Output the [x, y] coordinate of the center of the cell containing the given text.  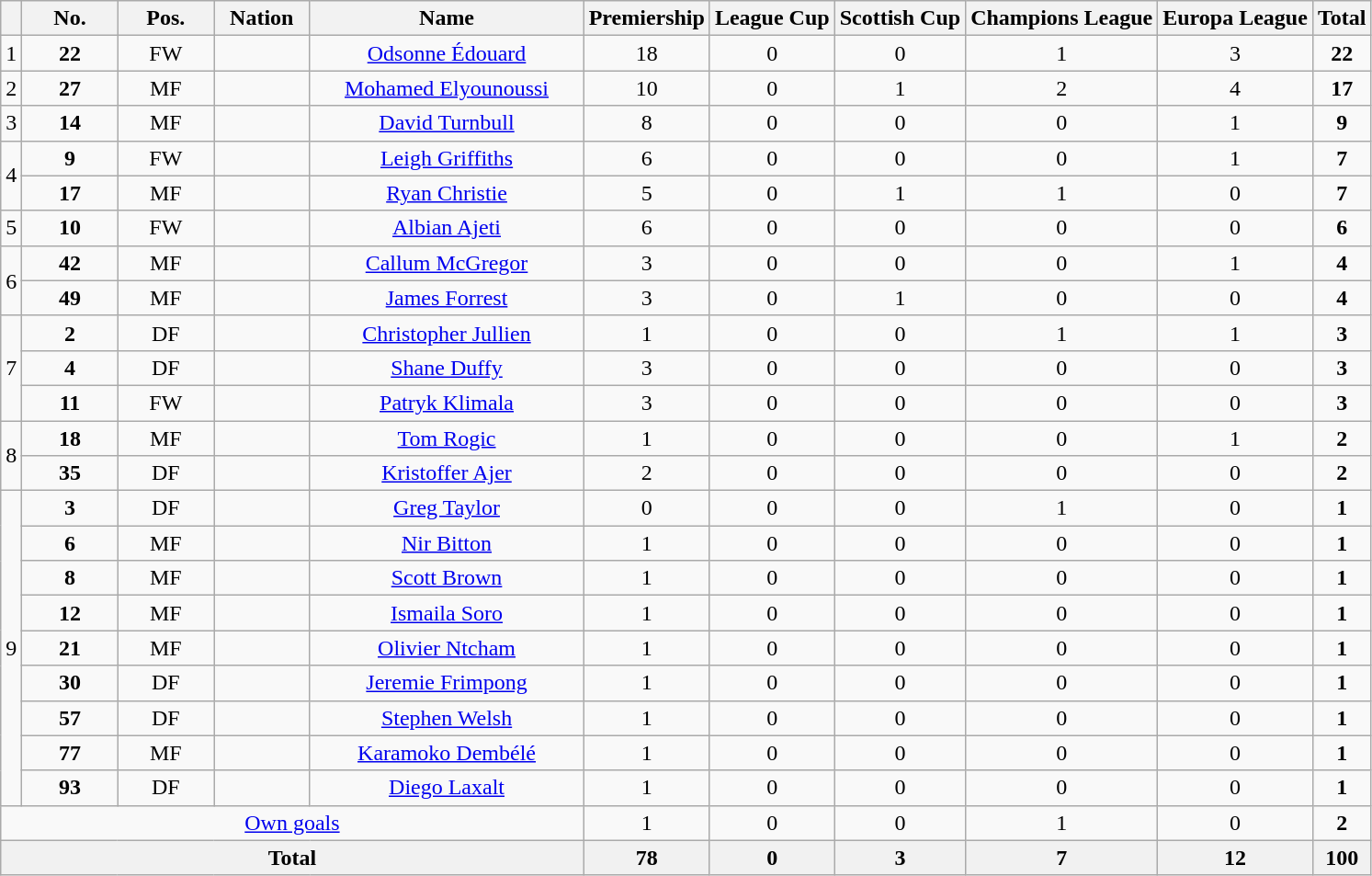
No. [70, 18]
Albian Ajeti [447, 228]
100 [1342, 858]
Callum McGregor [447, 263]
Leigh Griffiths [447, 158]
14 [70, 123]
James Forrest [447, 298]
78 [647, 858]
Diego Laxalt [447, 788]
35 [70, 473]
57 [70, 718]
Ismaila Soro [447, 613]
Pos. [165, 18]
49 [70, 298]
Nir Bitton [447, 543]
Name [447, 18]
Nation [262, 18]
Karamoko Dembélé [447, 753]
Tom Rogic [447, 438]
77 [70, 753]
11 [70, 403]
Scott Brown [447, 578]
David Turnbull [447, 123]
Christopher Jullien [447, 333]
21 [70, 648]
Odsonne Édouard [447, 53]
Shane Duffy [447, 368]
Own goals [292, 823]
Premiership [647, 18]
Stephen Welsh [447, 718]
Champions League [1062, 18]
Europa League [1235, 18]
Ryan Christie [447, 193]
Patryk Klimala [447, 403]
Greg Taylor [447, 508]
30 [70, 683]
Olivier Ntcham [447, 648]
Scottish Cup [900, 18]
Jeremie Frimpong [447, 683]
League Cup [772, 18]
27 [70, 88]
93 [70, 788]
42 [70, 263]
Kristoffer Ajer [447, 473]
Mohamed Elyounoussi [447, 88]
